Provide the [x, y] coordinate of the cell's center where the given text is located.  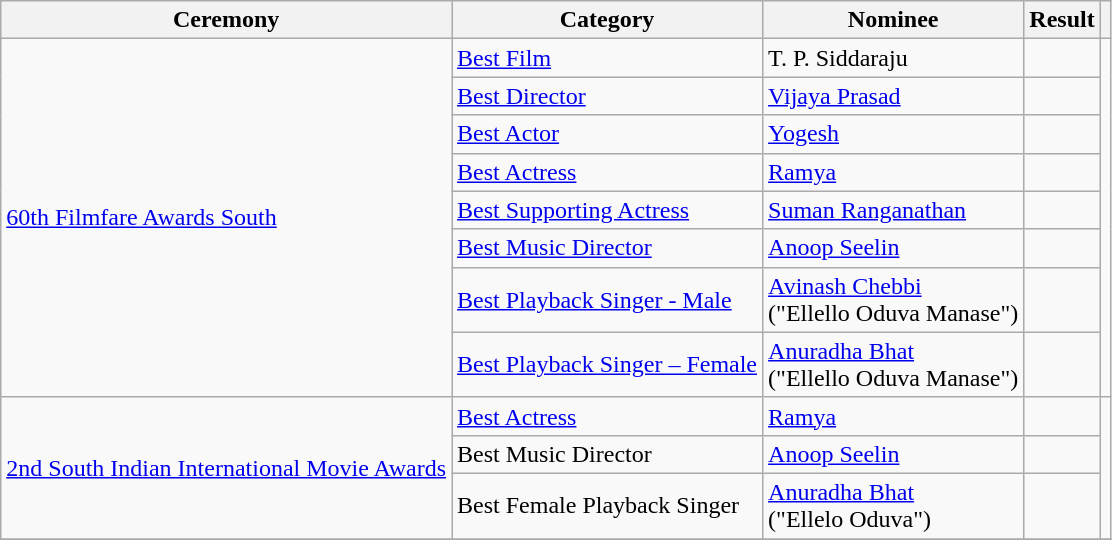
60th Filmfare Awards South [226, 218]
Anuradha Bhat("Ellelo Oduva") [894, 506]
2nd South Indian International Movie Awards [226, 468]
Ceremony [226, 20]
Category [608, 20]
T. P. Siddaraju [894, 58]
Best Female Playback Singer [608, 506]
Anuradha Bhat("Ellello Oduva Manase") [894, 364]
Result [1062, 20]
Suman Ranganathan [894, 210]
Best Director [608, 96]
Best Supporting Actress [608, 210]
Best Playback Singer - Male [608, 300]
Avinash Chebbi("Ellello Oduva Manase") [894, 300]
Best Film [608, 58]
Yogesh [894, 134]
Vijaya Prasad [894, 96]
Nominee [894, 20]
Best Playback Singer – Female [608, 364]
Best Actor [608, 134]
